Search for the cell housing the specified text and yield its (x, y) center coordinate. 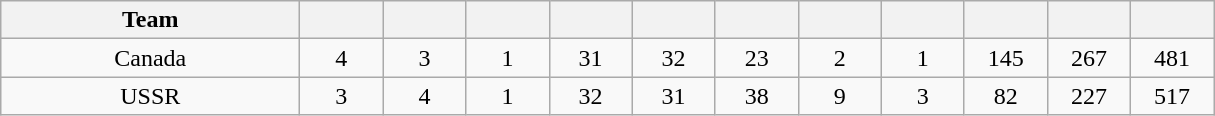
9 (840, 96)
82 (1006, 96)
Canada (150, 58)
38 (756, 96)
145 (1006, 58)
Team (150, 20)
267 (1088, 58)
227 (1088, 96)
USSR (150, 96)
517 (1172, 96)
2 (840, 58)
481 (1172, 58)
23 (756, 58)
